Identify which cell holds the provided text, then report its [X, Y] central coordinate. 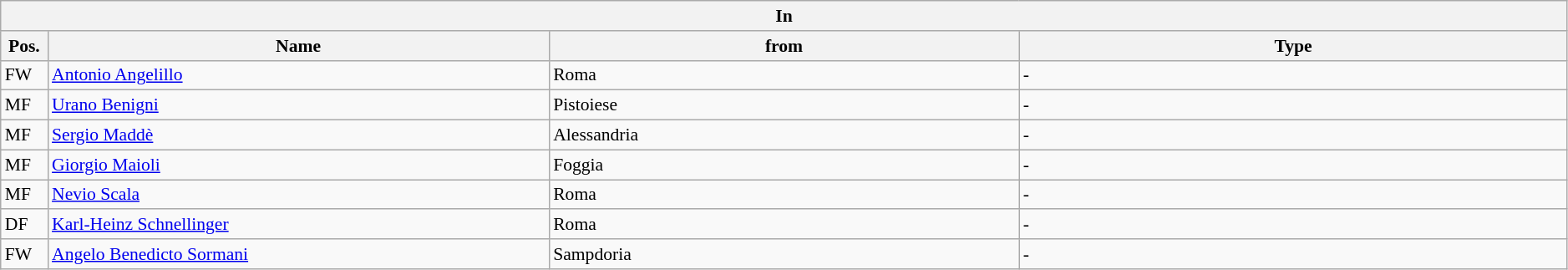
Giorgio Maioli [298, 165]
Sergio Maddè [298, 135]
Urano Benigni [298, 105]
In [784, 16]
Alessandria [784, 135]
Nevio Scala [298, 195]
Antonio Angelillo [298, 75]
from [784, 46]
Pos. [24, 46]
Foggia [784, 165]
Name [298, 46]
Pistoiese [784, 105]
Angelo Benedicto Sormani [298, 254]
DF [24, 225]
Karl-Heinz Schnellinger [298, 225]
Type [1293, 46]
Sampdoria [784, 254]
